Detect which cell encompasses the target text, then output its [X, Y] center coordinate. 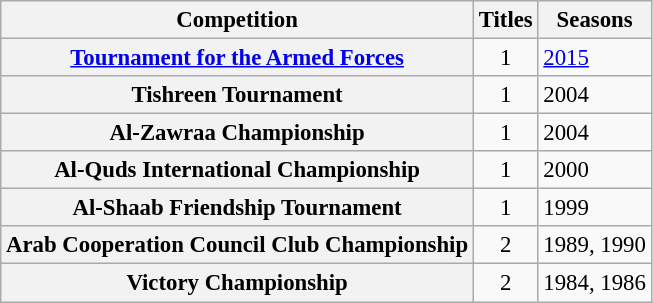
Al-Zawraa Championship [238, 133]
Competition [238, 20]
Titles [506, 20]
1984, 1986 [594, 283]
Tournament for the Armed Forces [238, 58]
Al-Shaab Friendship Tournament [238, 208]
Victory Championship [238, 283]
Al-Quds International Championship [238, 170]
Tishreen Tournament [238, 95]
2000 [594, 170]
1999 [594, 208]
Seasons [594, 20]
2015 [594, 58]
Arab Cooperation Council Club Championship [238, 245]
1989, 1990 [594, 245]
